Extract the (X, Y) coordinate from the center of the cell holding the provided text.  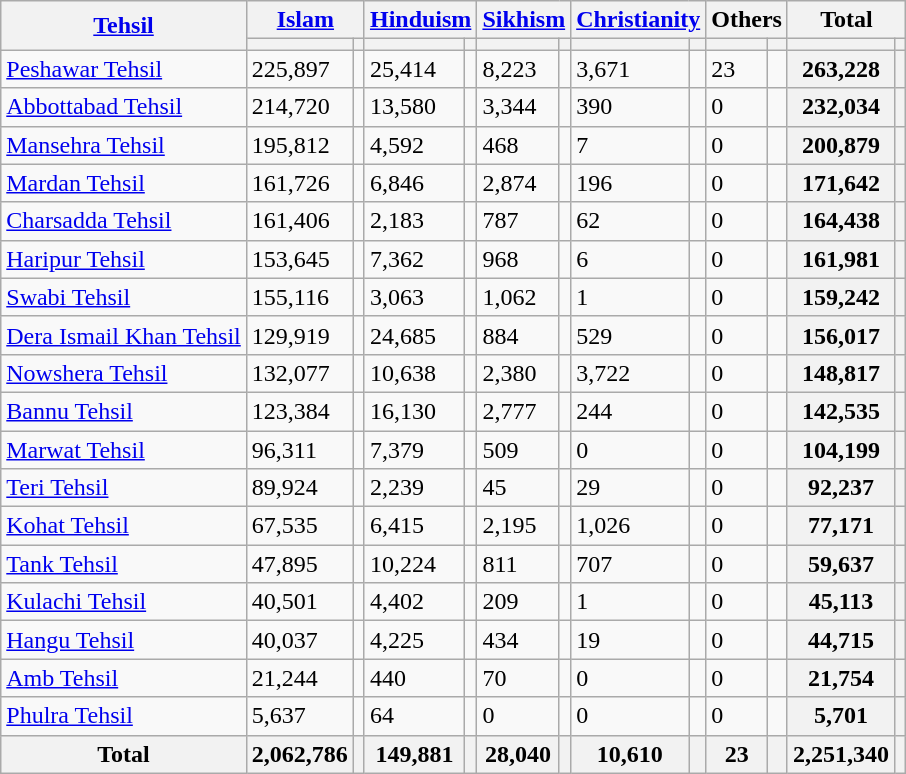
156,017 (840, 335)
Kohat Tehsil (124, 526)
Swabi Tehsil (124, 297)
161,981 (840, 259)
214,720 (300, 107)
10,638 (414, 373)
161,726 (300, 183)
2,874 (518, 183)
Islam (305, 20)
Peshawar Tehsil (124, 69)
159,242 (840, 297)
263,228 (840, 69)
2,195 (518, 526)
Tehsil (124, 26)
6,846 (414, 183)
153,645 (300, 259)
129,919 (300, 335)
164,438 (840, 221)
225,897 (300, 69)
171,642 (840, 183)
21,754 (840, 678)
Haripur Tehsil (124, 259)
195,812 (300, 145)
7,362 (414, 259)
Teri Tehsil (124, 488)
4,402 (414, 602)
811 (518, 564)
968 (518, 259)
3,671 (630, 69)
64 (414, 716)
529 (630, 335)
92,237 (840, 488)
Amb Tehsil (124, 678)
Nowshera Tehsil (124, 373)
40,501 (300, 602)
10,610 (630, 754)
468 (518, 145)
62 (630, 221)
28,040 (518, 754)
77,171 (840, 526)
2,062,786 (300, 754)
2,251,340 (840, 754)
96,311 (300, 449)
13,580 (414, 107)
4,592 (414, 145)
10,224 (414, 564)
434 (518, 640)
142,535 (840, 411)
19 (630, 640)
200,879 (840, 145)
Others (747, 20)
67,535 (300, 526)
70 (518, 678)
209 (518, 602)
40,037 (300, 640)
149,881 (414, 754)
4,225 (414, 640)
2,183 (414, 221)
Dera Ismail Khan Tehsil (124, 335)
390 (630, 107)
148,817 (840, 373)
509 (518, 449)
47,895 (300, 564)
Tank Tehsil (124, 564)
Bannu Tehsil (124, 411)
3,722 (630, 373)
5,701 (840, 716)
155,116 (300, 297)
6,415 (414, 526)
161,406 (300, 221)
3,344 (518, 107)
132,077 (300, 373)
196 (630, 183)
7,379 (414, 449)
787 (518, 221)
Phulra Tehsil (124, 716)
232,034 (840, 107)
123,384 (300, 411)
16,130 (414, 411)
244 (630, 411)
Charsadda Tehsil (124, 221)
45 (518, 488)
Sikhism (524, 20)
Kulachi Tehsil (124, 602)
1,026 (630, 526)
3,063 (414, 297)
2,380 (518, 373)
Christianity (638, 20)
25,414 (414, 69)
104,199 (840, 449)
45,113 (840, 602)
1,062 (518, 297)
884 (518, 335)
707 (630, 564)
Mardan Tehsil (124, 183)
440 (414, 678)
59,637 (840, 564)
5,637 (300, 716)
24,685 (414, 335)
Abbottabad Tehsil (124, 107)
6 (630, 259)
89,924 (300, 488)
Marwat Tehsil (124, 449)
Hangu Tehsil (124, 640)
44,715 (840, 640)
2,239 (414, 488)
29 (630, 488)
Hinduism (420, 20)
2,777 (518, 411)
Mansehra Tehsil (124, 145)
8,223 (518, 69)
7 (630, 145)
21,244 (300, 678)
